From the cell containing the given text, extract its center point as [x, y] coordinate. 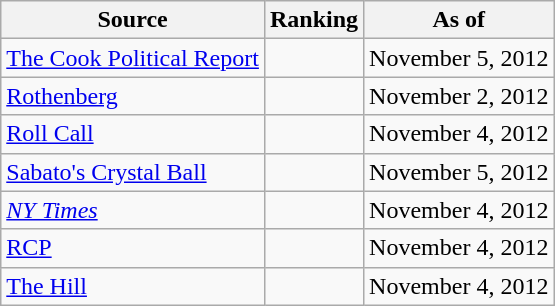
Ranking [314, 20]
Roll Call [133, 134]
The Hill [133, 286]
The Cook Political Report [133, 58]
Sabato's Crystal Ball [133, 172]
Source [133, 20]
NY Times [133, 210]
Rothenberg [133, 96]
As of [459, 20]
November 2, 2012 [459, 96]
RCP [133, 248]
